Provide the (X, Y) coordinate of the cell's center where the given text is located.  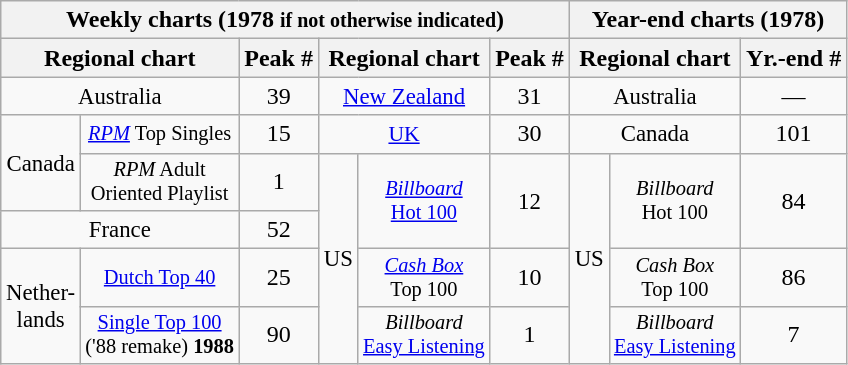
New Zealand (404, 96)
12 (530, 201)
Nether-lands (41, 306)
39 (279, 96)
RPM Top Singles (159, 134)
25 (279, 278)
31 (530, 96)
101 (794, 134)
52 (279, 230)
Yr.-end # (794, 58)
France (120, 230)
UK (404, 134)
90 (279, 335)
Weekly charts (1978 if not otherwise indicated) (286, 20)
— (794, 96)
Year-end charts (1978) (708, 20)
15 (279, 134)
Single Top 100('88 remake) 1988 (159, 335)
RPM AdultOriented Playlist (159, 182)
10 (530, 278)
7 (794, 335)
30 (530, 134)
Dutch Top 40 (159, 278)
84 (794, 201)
86 (794, 278)
